From the cell containing the given text, extract its center point as (X, Y) coordinate. 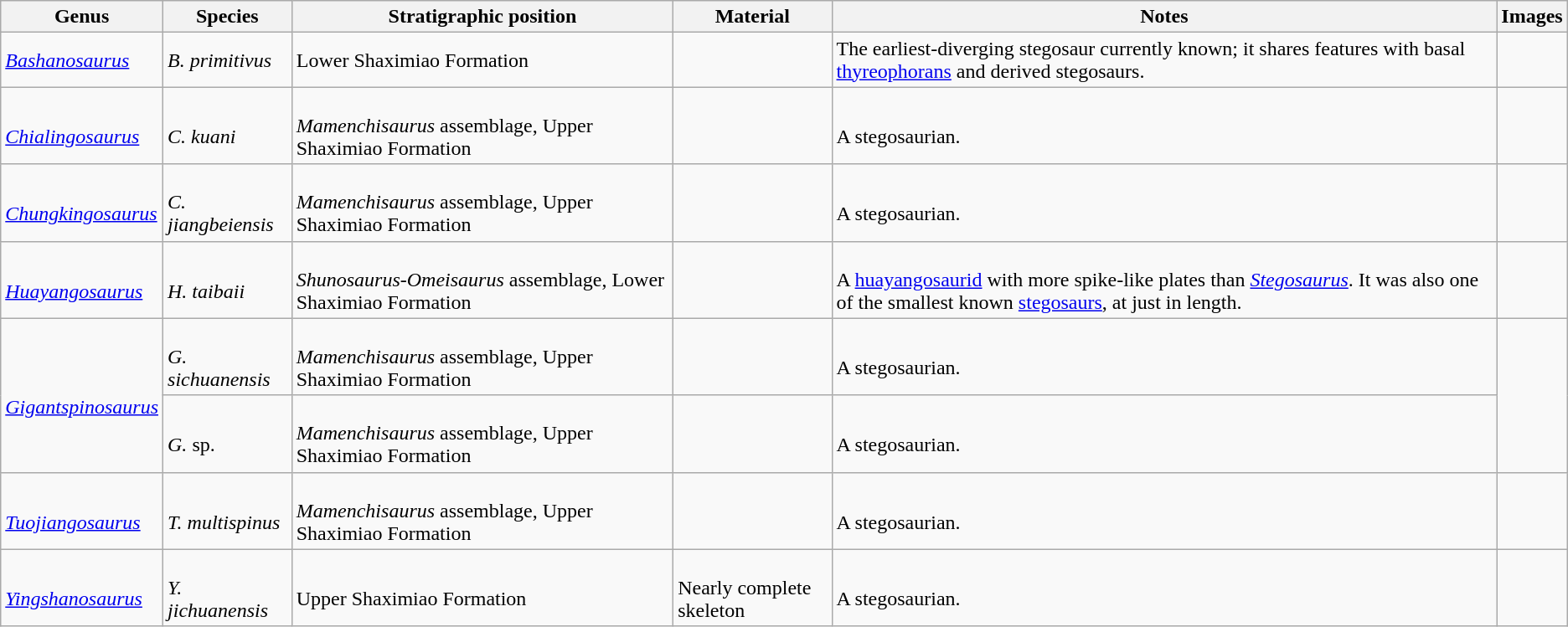
Bashanosaurus (82, 60)
G. sp. (228, 434)
Chungkingosaurus (82, 203)
Material (752, 17)
T. multispinus (228, 511)
Lower Shaximiao Formation (482, 60)
Y. jichuanensis (228, 588)
Yingshanosaurus (82, 588)
C. kuani (228, 126)
Chialingosaurus (82, 126)
Images (1532, 17)
C. jiangbeiensis (228, 203)
Tuojiangosaurus (82, 511)
Stratigraphic position (482, 17)
Nearly complete skeleton (752, 588)
G. sichuanensis (228, 357)
Genus (82, 17)
H. taibaii (228, 280)
Species (228, 17)
Gigantspinosaurus (82, 395)
A huayangosaurid with more spike-like plates than Stegosaurus. It was also one of the smallest known stegosaurs, at just in length. (1164, 280)
Huayangosaurus (82, 280)
Shunosaurus-Omeisaurus assemblage, Lower Shaximiao Formation (482, 280)
Notes (1164, 17)
Upper Shaximiao Formation (482, 588)
The earliest-diverging stegosaur currently known; it shares features with basal thyreophorans and derived stegosaurs. (1164, 60)
B. primitivus (228, 60)
